Find where the given text appears and provide that cell's center as (X, Y) coordinate. 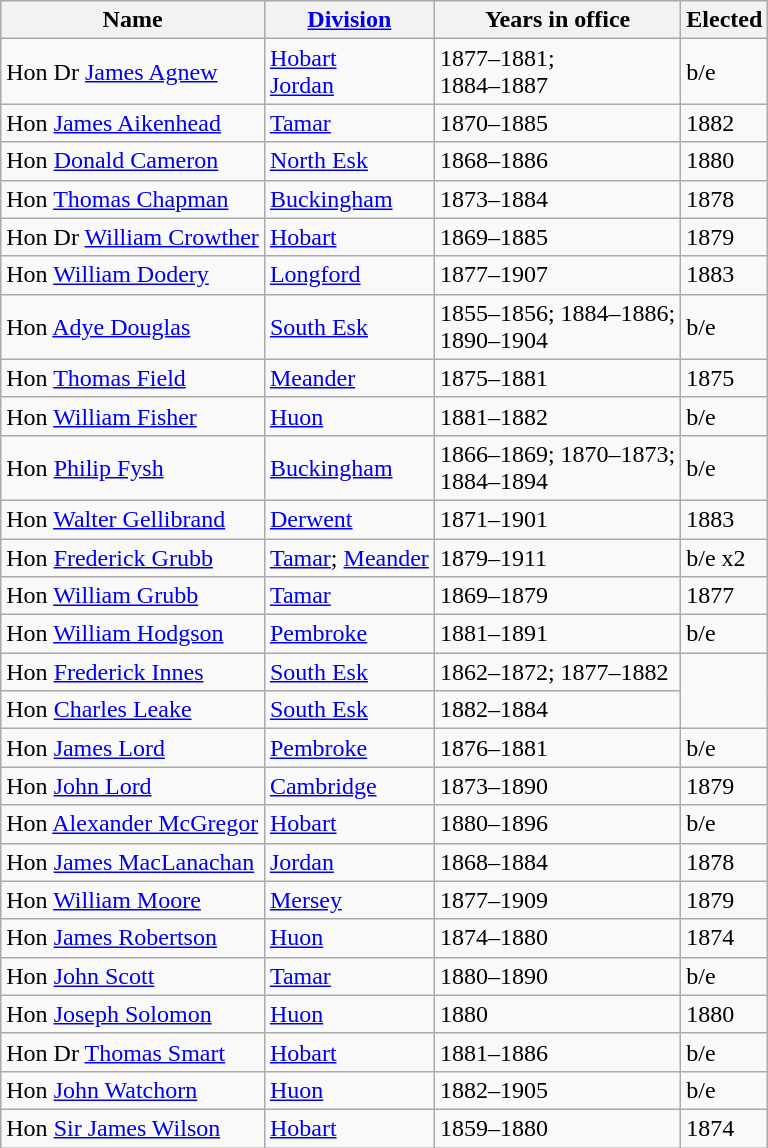
Hon Alexander McGregor (133, 824)
Hon Frederick Grubb (133, 557)
Years in office (557, 20)
1882–1905 (557, 1090)
Hon James Lord (133, 748)
1871–1901 (557, 519)
Cambridge (349, 786)
1869–1879 (557, 596)
Hon James Aikenhead (133, 123)
Hon Dr Thomas Smart (133, 1052)
1877–1881;1884–1887 (557, 72)
Hon Thomas Chapman (133, 199)
b/e x2 (724, 557)
1882 (724, 123)
Name (133, 20)
1882–1884 (557, 710)
Elected (724, 20)
Hon John Lord (133, 786)
Hon Adye Douglas (133, 326)
1877–1909 (557, 900)
1879–1911 (557, 557)
Hon Thomas Field (133, 378)
Hon Joseph Solomon (133, 1014)
Hon Walter Gellibrand (133, 519)
1869–1885 (557, 237)
1875 (724, 378)
Hon Dr William Crowther (133, 237)
1855–1856; 1884–1886;1890–1904 (557, 326)
Tamar; Meander (349, 557)
Hon William Fisher (133, 416)
1881–1891 (557, 634)
Longford (349, 275)
1881–1882 (557, 416)
Hon William Hodgson (133, 634)
1874–1880 (557, 938)
Hon John Watchorn (133, 1090)
Hon James MacLanachan (133, 862)
1868–1886 (557, 161)
Hon William Grubb (133, 596)
1877–1907 (557, 275)
1870–1885 (557, 123)
Hon John Scott (133, 976)
1862–1872; 1877–1882 (557, 672)
1876–1881 (557, 748)
Division (349, 20)
1877 (724, 596)
1875–1881 (557, 378)
1880–1890 (557, 976)
Hon Charles Leake (133, 710)
Hon Donald Cameron (133, 161)
1859–1880 (557, 1128)
HobartJordan (349, 72)
Derwent (349, 519)
Hon William Moore (133, 900)
Hon James Robertson (133, 938)
North Esk (349, 161)
1873–1884 (557, 199)
1880–1896 (557, 824)
1868–1884 (557, 862)
Hon Sir James Wilson (133, 1128)
Mersey (349, 900)
Meander (349, 378)
1881–1886 (557, 1052)
Hon Frederick Innes (133, 672)
1873–1890 (557, 786)
Hon William Dodery (133, 275)
Hon Dr James Agnew (133, 72)
1866–1869; 1870–1873;1884–1894 (557, 468)
Hon Philip Fysh (133, 468)
Jordan (349, 862)
